Determine the (X, Y) coordinate at the center of the cell enclosing the given text.  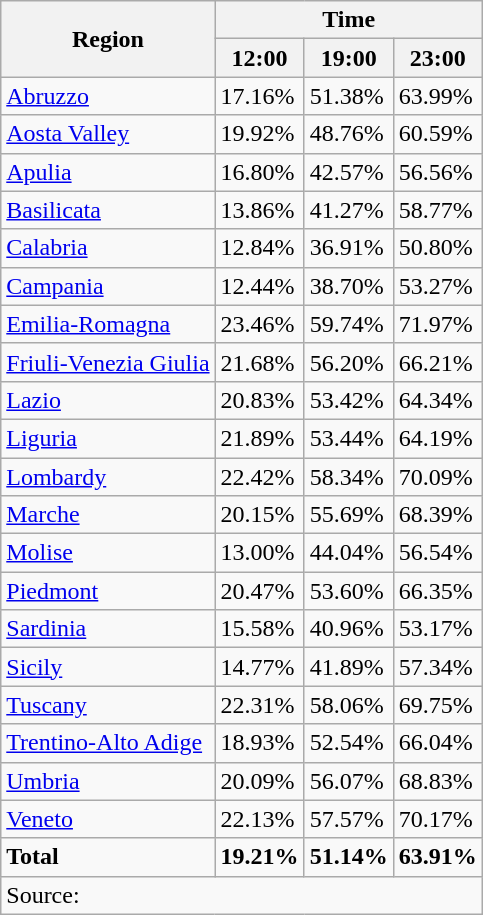
56.20% (348, 362)
13.86% (260, 210)
57.34% (438, 667)
48.76% (348, 134)
Abruzzo (108, 96)
Tuscany (108, 705)
17.16% (260, 96)
21.89% (260, 438)
58.34% (348, 477)
20.09% (260, 781)
14.77% (260, 667)
Sardinia (108, 629)
70.17% (438, 819)
Veneto (108, 819)
16.80% (260, 172)
12.44% (260, 286)
58.06% (348, 705)
Aosta Valley (108, 134)
20.47% (260, 591)
68.39% (438, 515)
Sicily (108, 667)
12.84% (260, 248)
Lombardy (108, 477)
23.46% (260, 324)
52.54% (348, 743)
53.60% (348, 591)
Piedmont (108, 591)
69.75% (438, 705)
51.14% (348, 857)
Calabria (108, 248)
20.15% (260, 515)
Friuli-Venezia Giulia (108, 362)
64.19% (438, 438)
38.70% (348, 286)
41.89% (348, 667)
60.59% (438, 134)
66.35% (438, 591)
Region (108, 39)
19.21% (260, 857)
Apulia (108, 172)
Emilia-Romagna (108, 324)
40.96% (348, 629)
Time (348, 20)
66.04% (438, 743)
22.42% (260, 477)
53.17% (438, 629)
50.80% (438, 248)
56.07% (348, 781)
64.34% (438, 400)
18.93% (260, 743)
22.31% (260, 705)
58.77% (438, 210)
71.97% (438, 324)
59.74% (348, 324)
53.27% (438, 286)
Campania (108, 286)
68.83% (438, 781)
56.54% (438, 553)
Umbria (108, 781)
12:00 (260, 58)
70.09% (438, 477)
Liguria (108, 438)
23:00 (438, 58)
42.57% (348, 172)
Trentino-Alto Adige (108, 743)
Total (108, 857)
66.21% (438, 362)
51.38% (348, 96)
53.44% (348, 438)
Molise (108, 553)
Marche (108, 515)
44.04% (348, 553)
41.27% (348, 210)
56.56% (438, 172)
19:00 (348, 58)
63.99% (438, 96)
55.69% (348, 515)
57.57% (348, 819)
20.83% (260, 400)
21.68% (260, 362)
22.13% (260, 819)
15.58% (260, 629)
Source: (242, 895)
13.00% (260, 553)
Lazio (108, 400)
19.92% (260, 134)
53.42% (348, 400)
63.91% (438, 857)
Basilicata (108, 210)
36.91% (348, 248)
